Locate the cell with the specified text and output its [x, y] center coordinate. 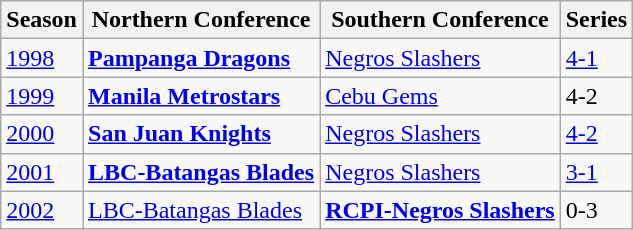
0-3 [596, 210]
Series [596, 20]
2001 [42, 172]
2002 [42, 210]
1998 [42, 58]
2000 [42, 134]
Northern Conference [200, 20]
Cebu Gems [440, 96]
Southern Conference [440, 20]
Manila Metrostars [200, 96]
RCPI-Negros Slashers [440, 210]
Season [42, 20]
4-1 [596, 58]
1999 [42, 96]
3-1 [596, 172]
San Juan Knights [200, 134]
Pampanga Dragons [200, 58]
